Locate the cell with the specified text and output its [X, Y] center coordinate. 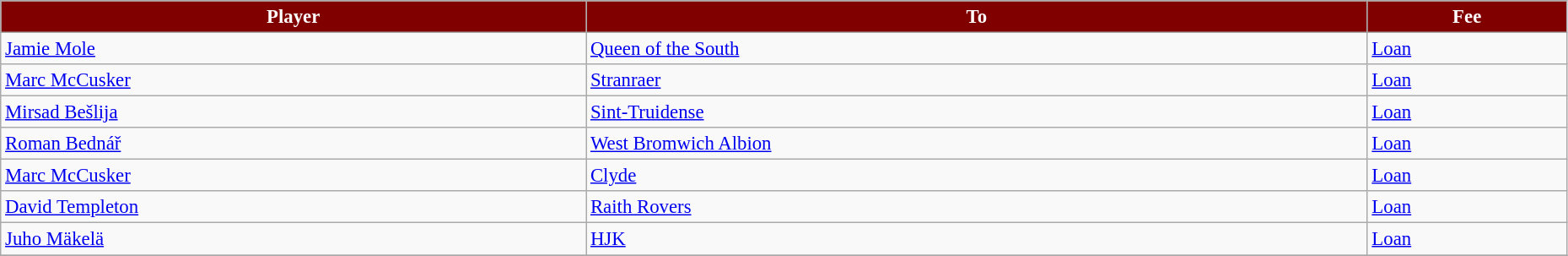
HJK [977, 239]
Juho Mäkelä [294, 239]
Mirsad Bešlija [294, 112]
Fee [1467, 17]
Raith Rovers [977, 207]
David Templeton [294, 207]
Queen of the South [977, 49]
Sint-Truidense [977, 112]
Player [294, 17]
West Bromwich Albion [977, 144]
Jamie Mole [294, 49]
Roman Bednář [294, 144]
To [977, 17]
Stranraer [977, 80]
Clyde [977, 176]
